Pinpoint the cell where the given text exists, returning its [X, Y] midpoint coordinate. 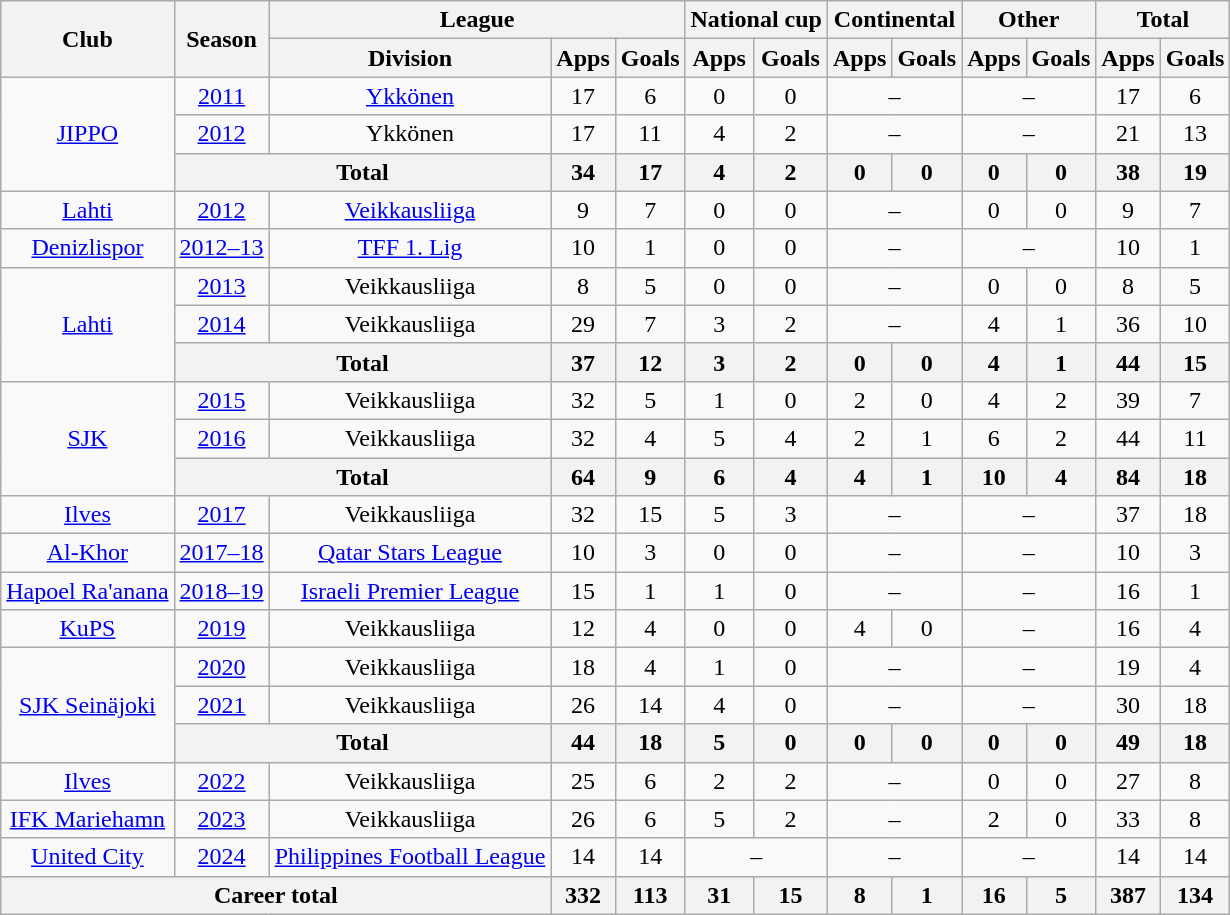
Division [410, 58]
2012–13 [222, 248]
2020 [222, 667]
2017 [222, 515]
Al-Khor [88, 553]
Qatar Stars League [410, 553]
United City [88, 857]
League [477, 20]
2021 [222, 705]
2024 [222, 857]
30 [1128, 705]
25 [583, 781]
2011 [222, 96]
2022 [222, 781]
2019 [222, 629]
Israeli Premier League [410, 591]
2016 [222, 438]
33 [1128, 819]
29 [583, 324]
113 [650, 895]
84 [1128, 477]
134 [1195, 895]
SJK Seinäjoki [88, 705]
2018–19 [222, 591]
2015 [222, 400]
Philippines Football League [410, 857]
2017–18 [222, 553]
2013 [222, 286]
Career total [276, 895]
2023 [222, 819]
332 [583, 895]
27 [1128, 781]
2014 [222, 324]
21 [1128, 134]
31 [719, 895]
Other [1029, 20]
39 [1128, 400]
13 [1195, 134]
Denizlispor [88, 248]
387 [1128, 895]
64 [583, 477]
KuPS [88, 629]
Hapoel Ra'anana [88, 591]
JIPPO [88, 134]
SJK [88, 438]
Continental [894, 20]
National cup [756, 20]
49 [1128, 743]
Season [222, 39]
34 [583, 172]
36 [1128, 324]
TFF 1. Lig [410, 248]
Club [88, 39]
38 [1128, 172]
IFK Mariehamn [88, 819]
